Locate the cell with the specified text and output its [X, Y] center coordinate. 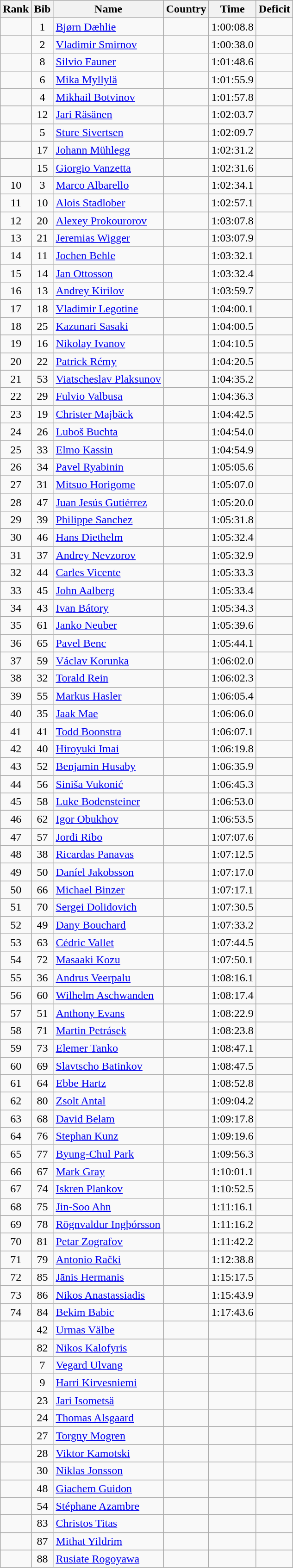
Jānis Hermanis [108, 1277]
Rögnvaldur Ingþórsson [108, 1224]
1:04:35.2 [232, 379]
Torgny Mogren [108, 1436]
1:05:20.0 [232, 502]
Niklas Jonsson [108, 1471]
Jochen Behle [108, 256]
Vegard Ulvang [108, 1365]
1:05:07.0 [232, 484]
Hans Diethelm [108, 538]
1:06:02.0 [232, 661]
1:06:53.0 [232, 802]
1:08:52.8 [232, 1084]
1:04:54.0 [232, 432]
Jan Ottosson [108, 273]
Harri Kirvesniemi [108, 1383]
1:07:17.0 [232, 872]
1:11:16.2 [232, 1224]
Andrey Nevzorov [108, 555]
Masaaki Kozu [108, 960]
1:08:16.1 [232, 978]
1:07:07.6 [232, 837]
Name [108, 9]
80 [43, 1101]
Jordi Ribo [108, 837]
Ivan Bátory [108, 608]
1:08:17.4 [232, 995]
Patrick Rémy [108, 361]
88 [43, 1559]
Igor Obukhov [108, 819]
Andrus Veerpalu [108, 978]
1:06:07.1 [232, 731]
Todd Boonstra [108, 731]
1:05:32.4 [232, 538]
75 [43, 1207]
Deficit [274, 9]
1:05:33.4 [232, 590]
1:00:38.0 [232, 44]
1:07:17.1 [232, 890]
1:11:42.2 [232, 1242]
Siniša Vukonić [108, 784]
9 [43, 1383]
87 [43, 1541]
Jari Räsänen [108, 115]
1:05:39.6 [232, 626]
77 [43, 1154]
Dany Bouchard [108, 925]
1:04:54.9 [232, 449]
1:03:07.9 [232, 238]
Rank [16, 9]
1:08:23.8 [232, 1030]
1:04:20.5 [232, 361]
Pavel Ryabinin [108, 467]
1:01:48.6 [232, 62]
78 [43, 1224]
1:06:02.3 [232, 678]
1:02:57.1 [232, 203]
Time [232, 9]
7 [43, 1365]
Mikhail Botvinov [108, 97]
1:02:31.6 [232, 167]
Torald Rein [108, 678]
Nikos Anastassiadis [108, 1295]
Luboš Buchta [108, 432]
1:04:10.5 [232, 344]
84 [43, 1312]
2 [43, 44]
1:01:57.8 [232, 97]
Thomas Alsgaard [108, 1418]
1:03:32.4 [232, 273]
Sergei Dolidovich [108, 907]
Elmo Kassin [108, 449]
76 [43, 1136]
1:15:17.5 [232, 1277]
1:02:09.7 [232, 132]
1:09:17.8 [232, 1119]
1:04:42.5 [232, 414]
Nikolay Ivanov [108, 344]
Hiroyuki Imai [108, 749]
5 [43, 132]
Cédric Vallet [108, 942]
1:05:05.6 [232, 467]
Jeremias Wigger [108, 238]
1:01:55.9 [232, 80]
1:06:35.9 [232, 766]
1:08:47.1 [232, 1048]
Stéphane Azambre [108, 1506]
86 [43, 1295]
82 [43, 1348]
Michael Binzer [108, 890]
Alois Stadlober [108, 203]
Viktor Kamotski [108, 1453]
Viatscheslav Plaksunov [108, 379]
79 [43, 1259]
Pavel Benc [108, 643]
Luke Bodensteiner [108, 802]
Carles Vicente [108, 573]
83 [43, 1524]
Country [186, 9]
Andrey Kirilov [108, 291]
1:03:32.1 [232, 256]
Bekim Babic [108, 1312]
1:06:53.5 [232, 819]
1:09:19.6 [232, 1136]
1:05:31.8 [232, 520]
Bjørn Dæhlie [108, 27]
1:02:34.1 [232, 185]
1:15:43.9 [232, 1295]
Václav Korunka [108, 661]
Benjamin Husaby [108, 766]
Zsolt Antal [108, 1101]
1:07:12.5 [232, 855]
6 [43, 80]
1:09:04.2 [232, 1101]
1:06:45.3 [232, 784]
Byung-Chul Park [108, 1154]
Janko Neuber [108, 626]
Ricardas Panavas [108, 855]
Antonio Rački [108, 1259]
Jari Isometsä [108, 1401]
Slavtscho Batinkov [108, 1066]
John Aalberg [108, 590]
Kazunari Sasaki [108, 326]
1:07:33.2 [232, 925]
1:06:19.8 [232, 749]
8 [43, 62]
1:06:06.0 [232, 713]
4 [43, 97]
1:05:44.1 [232, 643]
1:03:59.7 [232, 291]
1:05:32.9 [232, 555]
Rusiate Rogoyawa [108, 1559]
1:11:16.1 [232, 1207]
1:17:43.6 [232, 1312]
Johann Mühlegg [108, 150]
1:07:30.5 [232, 907]
1:06:05.4 [232, 696]
3 [43, 185]
Petar Zografov [108, 1242]
Ebbe Hartz [108, 1084]
1:08:47.5 [232, 1066]
1:04:36.3 [232, 397]
Wilhelm Aschwanden [108, 995]
Bib [43, 9]
85 [43, 1277]
1:03:07.8 [232, 221]
Marco Albarello [108, 185]
Stephan Kunz [108, 1136]
Vladimir Smirnov [108, 44]
Sture Sivertsen [108, 132]
Markus Hasler [108, 696]
1:04:00.5 [232, 326]
Mitsuo Horigome [108, 484]
David Belam [108, 1119]
Mithat Yildrim [108, 1541]
Silvio Fauner [108, 62]
Vladimir Legotine [108, 309]
Iskren Plankov [108, 1189]
1:10:01.1 [232, 1171]
1:12:38.8 [232, 1259]
1:09:56.3 [232, 1154]
Urmas Välbe [108, 1330]
Jin-Soo Ahn [108, 1207]
Christer Majbäck [108, 414]
Giorgio Vanzetta [108, 167]
Alexey Prokourorov [108, 221]
1:02:03.7 [232, 115]
1:05:33.3 [232, 573]
Mark Gray [108, 1171]
1:05:34.3 [232, 608]
1:00:08.8 [232, 27]
Martin Petrásek [108, 1030]
1:10:52.5 [232, 1189]
Anthony Evans [108, 1013]
1:04:00.1 [232, 309]
Fulvio Valbusa [108, 397]
Juan Jesús Gutiérrez [108, 502]
Philippe Sanchez [108, 520]
Mika Myllylä [108, 80]
1:07:44.5 [232, 942]
Elemer Tanko [108, 1048]
Nikos Kalofyris [108, 1348]
1:02:31.2 [232, 150]
81 [43, 1242]
1:07:50.1 [232, 960]
1:08:22.9 [232, 1013]
1 [43, 27]
Jaak Mae [108, 713]
Christos Titas [108, 1524]
Daníel Jakobsson [108, 872]
Giachem Guidon [108, 1488]
